For the text-containing cell, return its midpoint in (x, y) coordinate format. 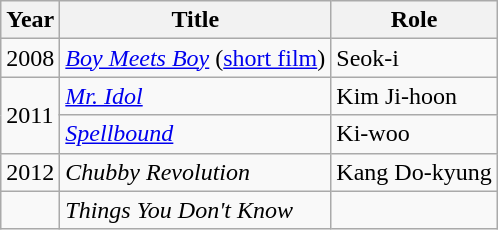
Spellbound (196, 134)
Boy Meets Boy (short film) (196, 58)
Chubby Revolution (196, 172)
Things You Don't Know (196, 210)
2012 (30, 172)
Title (196, 20)
Role (414, 20)
2008 (30, 58)
Kang Do-kyung (414, 172)
Mr. Idol (196, 96)
Ki-woo (414, 134)
Kim Ji-hoon (414, 96)
Year (30, 20)
2011 (30, 115)
Seok-i (414, 58)
